Detect which cell encompasses the target text, then output its [X, Y] center coordinate. 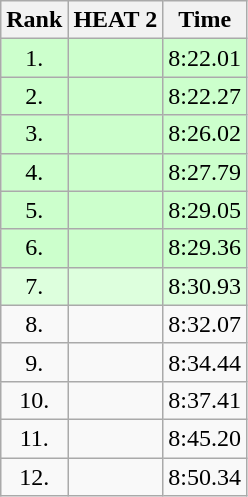
3. [34, 134]
8. [34, 324]
1. [34, 58]
12. [34, 477]
2. [34, 96]
11. [34, 438]
8:45.20 [205, 438]
5. [34, 210]
8:27.79 [205, 172]
8:32.07 [205, 324]
8:29.36 [205, 248]
Time [205, 20]
7. [34, 286]
8:26.02 [205, 134]
Rank [34, 20]
9. [34, 362]
8:34.44 [205, 362]
8:50.34 [205, 477]
10. [34, 400]
8:22.27 [205, 96]
6. [34, 248]
HEAT 2 [116, 20]
4. [34, 172]
8:22.01 [205, 58]
8:30.93 [205, 286]
8:37.41 [205, 400]
8:29.05 [205, 210]
